Output the (X, Y) coordinate of the center of the cell containing the given text.  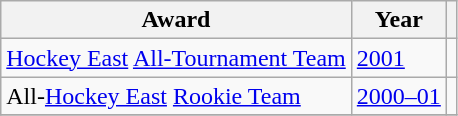
2000–01 (398, 96)
Award (176, 20)
All-Hockey East Rookie Team (176, 96)
Hockey East All-Tournament Team (176, 58)
2001 (398, 58)
Year (398, 20)
